Identify which cell holds the provided text, then report its (X, Y) central coordinate. 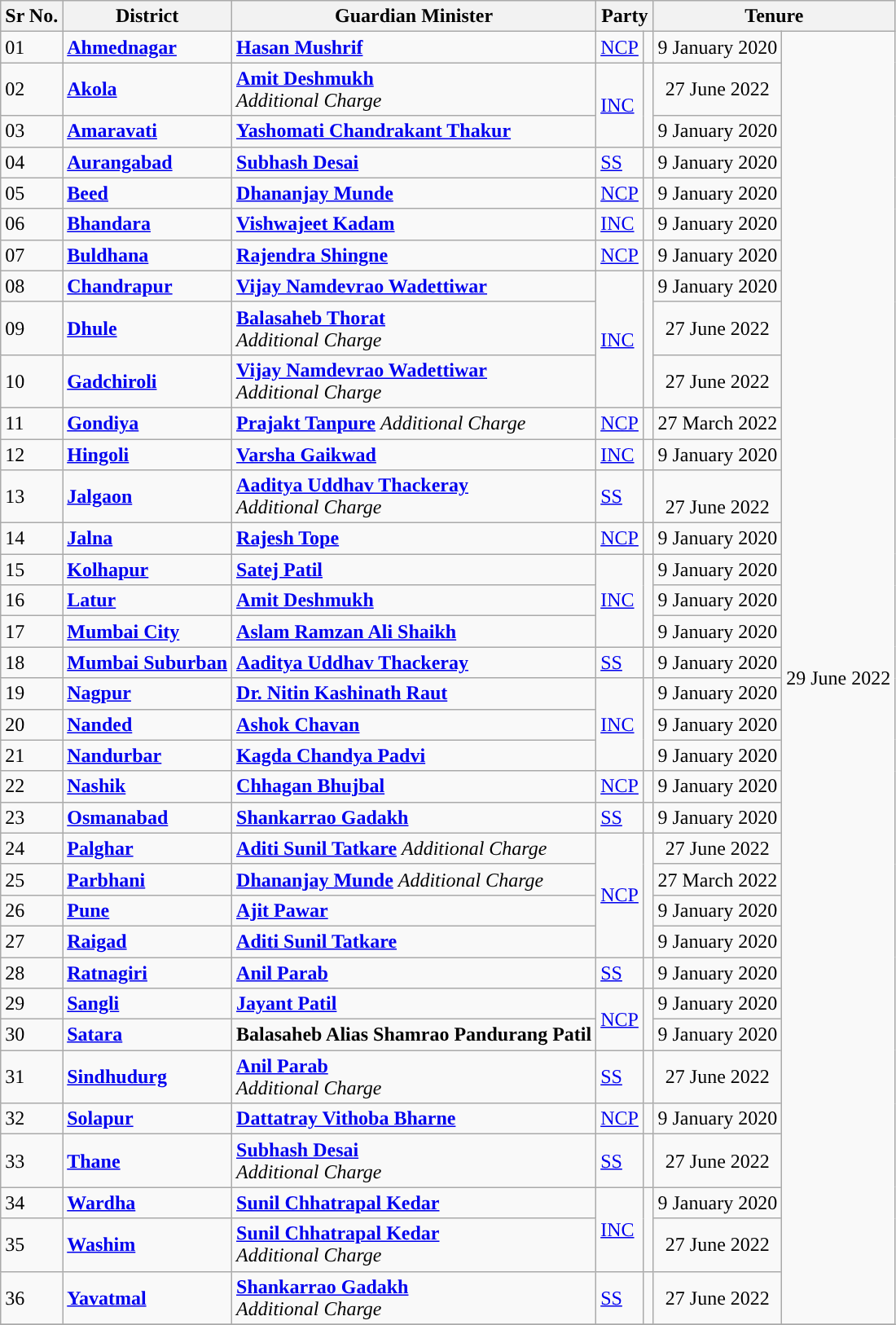
10 (32, 381)
33 (32, 1160)
35 (32, 1245)
16 (32, 601)
Tenure (774, 16)
Ahmednagar (147, 47)
Latur (147, 601)
27 (32, 941)
Varsha Gaikwad (414, 454)
05 (32, 193)
32 (32, 1119)
01 (32, 47)
Nashik (147, 786)
Raigad (147, 941)
Party (625, 16)
Jalgaon (147, 497)
Guardian Minister (414, 16)
Dhananjay Munde (414, 193)
Aditi Sunil Tatkare (414, 941)
08 (32, 286)
04 (32, 162)
Dhananjay Munde Additional Charge (414, 879)
21 (32, 755)
Shankarrao GadakhAdditional Charge (414, 1297)
Nanded (147, 724)
Sangli (147, 1004)
Prajakt Tanpure Additional Charge (414, 423)
Vijay Namdevrao WadettiwarAdditional Charge (414, 381)
11 (32, 423)
Rajesh Tope (414, 539)
Thane (147, 1160)
Anil ParabAdditional Charge (414, 1077)
Parbhani (147, 879)
Solapur (147, 1119)
Aditi Sunil Tatkare Additional Charge (414, 848)
Aurangabad (147, 162)
29 June 2022 (839, 678)
Gondiya (147, 423)
Kagda Chandya Padvi (414, 755)
Aaditya Uddhav ThackerayAdditional Charge (414, 497)
Sr No. (32, 16)
22 (32, 786)
Mumbai City (147, 632)
28 (32, 972)
Shankarrao Gadakh (414, 817)
30 (32, 1035)
31 (32, 1077)
23 (32, 817)
Rajendra Shingne (414, 255)
15 (32, 570)
Jayant Patil (414, 1004)
26 (32, 910)
Subhash DesaiAdditional Charge (414, 1160)
34 (32, 1203)
Satej Patil (414, 570)
Beed (147, 193)
36 (32, 1297)
09 (32, 328)
Wardha (147, 1203)
18 (32, 662)
Balasaheb Alias Shamrao Pandurang Patil (414, 1035)
25 (32, 879)
Sindhudurg (147, 1077)
Yashomati Chandrakant Thakur (414, 131)
Sunil Chhatrapal Kedar (414, 1203)
Hingoli (147, 454)
Gadchiroli (147, 381)
Balasaheb ThoratAdditional Charge (414, 328)
Nagpur (147, 693)
Dhule (147, 328)
Osmanabad (147, 817)
Sunil Chhatrapal KedarAdditional Charge (414, 1245)
Kolhapur (147, 570)
Dattatray Vithoba Bharne (414, 1119)
Anil Parab (414, 972)
District (147, 16)
Chandrapur (147, 286)
Hasan Mushrif (414, 47)
Yavatmal (147, 1297)
Ajit Pawar (414, 910)
Aaditya Uddhav Thackeray (414, 662)
Pune (147, 910)
Mumbai Suburban (147, 662)
Subhash Desai (414, 162)
Chhagan Bhujbal (414, 786)
14 (32, 539)
02 (32, 90)
Satara (147, 1035)
06 (32, 224)
Amaravati (147, 131)
Vijay Namdevrao Wadettiwar (414, 286)
Buldhana (147, 255)
Amit DeshmukhAdditional Charge (414, 90)
24 (32, 848)
13 (32, 497)
Akola (147, 90)
Aslam Ramzan Ali Shaikh (414, 632)
17 (32, 632)
Bhandara (147, 224)
29 (32, 1004)
Washim (147, 1245)
19 (32, 693)
Ashok Chavan (414, 724)
Dr. Nitin Kashinath Raut (414, 693)
Ratnagiri (147, 972)
Palghar (147, 848)
Nandurbar (147, 755)
07 (32, 255)
Vishwajeet Kadam (414, 224)
03 (32, 131)
Jalna (147, 539)
12 (32, 454)
Amit Deshmukh (414, 601)
20 (32, 724)
